Locate the cell with the specified text and output its [X, Y] center coordinate. 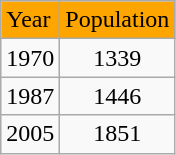
Population [118, 20]
1851 [118, 134]
2005 [30, 134]
1987 [30, 96]
1339 [118, 58]
1446 [118, 96]
Year [30, 20]
1970 [30, 58]
